Detect which cell encompasses the target text, then output its [x, y] center coordinate. 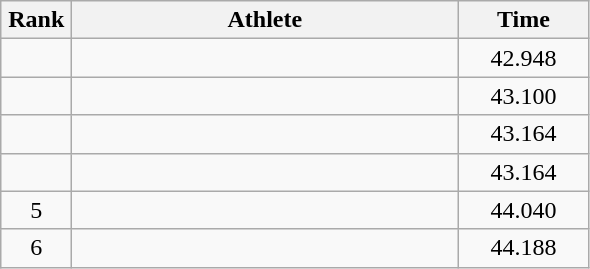
5 [36, 210]
44.040 [524, 210]
44.188 [524, 248]
Time [524, 20]
6 [36, 248]
Athlete [265, 20]
Rank [36, 20]
43.100 [524, 96]
42.948 [524, 58]
